Detect which cell encompasses the target text, then output its (x, y) center coordinate. 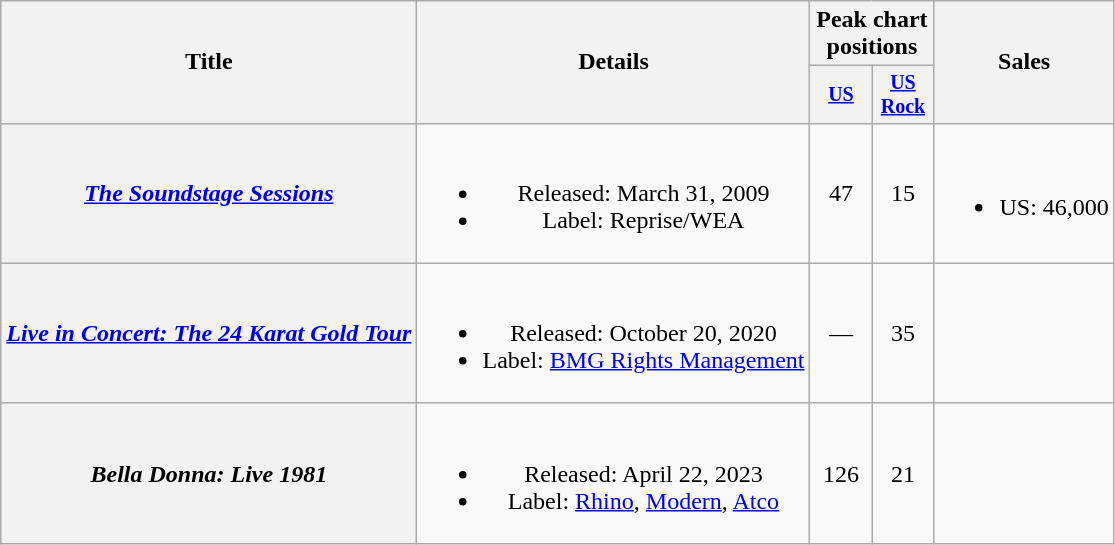
The Soundstage Sessions (209, 193)
Released: March 31, 2009Label: Reprise/WEA (614, 193)
Details (614, 62)
Bella Donna: Live 1981 (209, 473)
47 (841, 193)
Released: April 22, 2023Label: Rhino, Modern, Atco (614, 473)
Title (209, 62)
126 (841, 473)
21 (903, 473)
US Rock (903, 94)
US (841, 94)
15 (903, 193)
Live in Concert: The 24 Karat Gold Tour (209, 333)
Released: October 20, 2020Label: BMG Rights Management (614, 333)
Sales (1024, 62)
— (841, 333)
35 (903, 333)
US: 46,000 (1024, 193)
Peak chart positions (872, 34)
